Search for the cell housing the specified text and yield its [x, y] center coordinate. 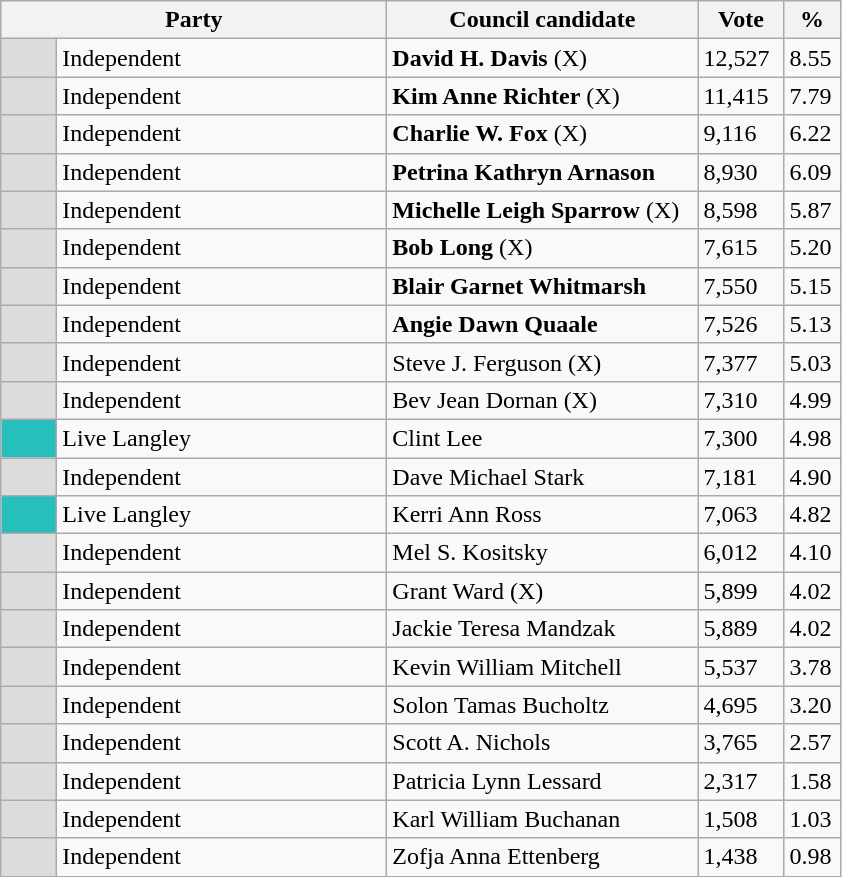
3,765 [741, 743]
Bob Long (X) [542, 248]
Solon Tamas Bucholtz [542, 705]
Karl William Buchanan [542, 819]
Clint Lee [542, 438]
2.57 [812, 743]
Michelle Leigh Sparrow (X) [542, 210]
7,526 [741, 324]
Patricia Lynn Lessard [542, 781]
6.22 [812, 134]
Zofja Anna Ettenberg [542, 857]
Grant Ward (X) [542, 591]
6.09 [812, 172]
7,615 [741, 248]
1.58 [812, 781]
1.03 [812, 819]
Council candidate [542, 20]
Steve J. Ferguson (X) [542, 362]
7,550 [741, 286]
4.99 [812, 400]
2,317 [741, 781]
0.98 [812, 857]
11,415 [741, 96]
1,438 [741, 857]
David H. Davis (X) [542, 58]
Kim Anne Richter (X) [542, 96]
8,598 [741, 210]
5,889 [741, 629]
8,930 [741, 172]
Kevin William Mitchell [542, 667]
Scott A. Nichols [542, 743]
7,181 [741, 477]
3.20 [812, 705]
3.78 [812, 667]
Bev Jean Dornan (X) [542, 400]
5.13 [812, 324]
Mel S. Kositsky [542, 553]
5.03 [812, 362]
Blair Garnet Whitmarsh [542, 286]
5.15 [812, 286]
Vote [741, 20]
9,116 [741, 134]
1,508 [741, 819]
Petrina Kathryn Arnason [542, 172]
5.20 [812, 248]
5,899 [741, 591]
4.82 [812, 515]
Jackie Teresa Mandzak [542, 629]
Kerri Ann Ross [542, 515]
Angie Dawn Quaale [542, 324]
12,527 [741, 58]
7,377 [741, 362]
5,537 [741, 667]
7,310 [741, 400]
7,300 [741, 438]
Dave Michael Stark [542, 477]
6,012 [741, 553]
5.87 [812, 210]
% [812, 20]
8.55 [812, 58]
Charlie W. Fox (X) [542, 134]
Party [194, 20]
4.10 [812, 553]
4.98 [812, 438]
7,063 [741, 515]
4,695 [741, 705]
4.90 [812, 477]
7.79 [812, 96]
